Detect which cell encompasses the target text, then output its (x, y) center coordinate. 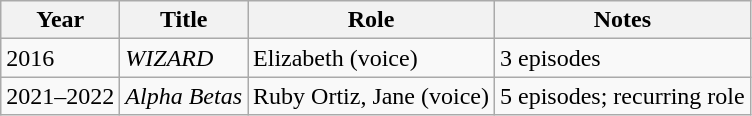
Title (184, 20)
Year (60, 20)
Elizabeth (voice) (372, 58)
3 episodes (623, 58)
Alpha Betas (184, 96)
Notes (623, 20)
2016 (60, 58)
5 episodes; recurring role (623, 96)
Role (372, 20)
WIZARD (184, 58)
2021–2022 (60, 96)
Ruby Ortiz, Jane (voice) (372, 96)
